Provide the (x, y) coordinate of the cell's center where the given text is located.  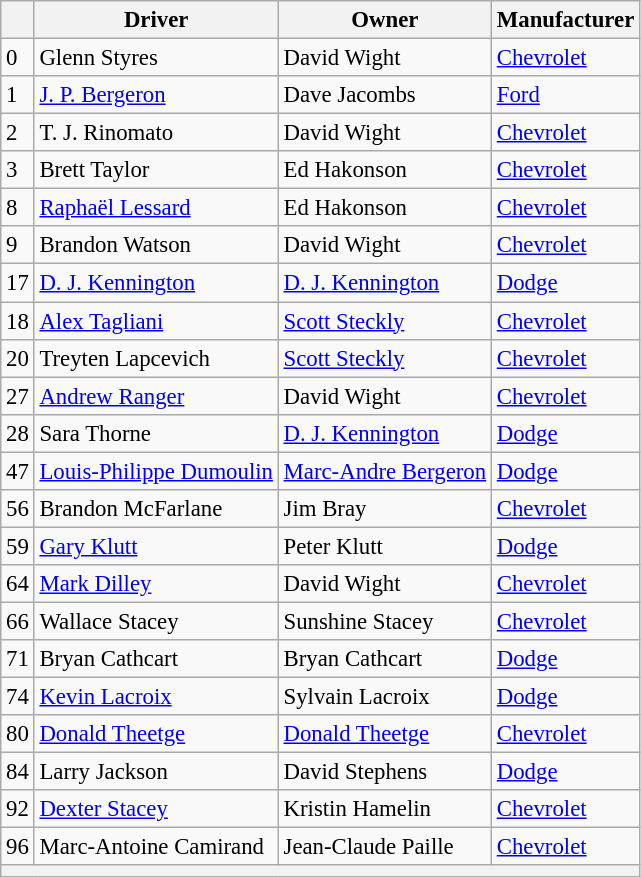
96 (18, 847)
Manufacturer (565, 20)
84 (18, 772)
Mark Dilley (156, 584)
Sylvain Lacroix (384, 697)
Glenn Styres (156, 58)
92 (18, 809)
3 (18, 170)
Ford (565, 95)
Owner (384, 20)
2 (18, 133)
Gary Klutt (156, 546)
56 (18, 509)
64 (18, 584)
1 (18, 95)
8 (18, 208)
Peter Klutt (384, 546)
Treyten Lapcevich (156, 358)
Marc-Andre Bergeron (384, 471)
47 (18, 471)
80 (18, 734)
Brett Taylor (156, 170)
20 (18, 358)
Jim Bray (384, 509)
Sunshine Stacey (384, 621)
74 (18, 697)
Brandon Watson (156, 245)
18 (18, 321)
Dexter Stacey (156, 809)
Dave Jacombs (384, 95)
17 (18, 283)
Alex Tagliani (156, 321)
71 (18, 659)
Wallace Stacey (156, 621)
Kevin Lacroix (156, 697)
Brandon McFarlane (156, 509)
66 (18, 621)
Louis-Philippe Dumoulin (156, 471)
59 (18, 546)
Larry Jackson (156, 772)
Sara Thorne (156, 433)
T. J. Rinomato (156, 133)
28 (18, 433)
Marc-Antoine Camirand (156, 847)
Kristin Hamelin (384, 809)
0 (18, 58)
Jean-Claude Paille (384, 847)
9 (18, 245)
Driver (156, 20)
27 (18, 396)
Andrew Ranger (156, 396)
Raphaël Lessard (156, 208)
David Stephens (384, 772)
J. P. Bergeron (156, 95)
